From the cell containing the given text, extract its center point as [x, y] coordinate. 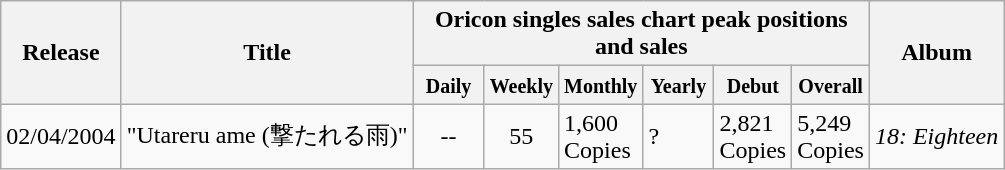
Monthly [601, 85]
Debut [753, 85]
Oricon singles sales chart peak positions and sales [641, 34]
Yearly [678, 85]
Title [267, 52]
? [678, 136]
1,600 Copies [601, 136]
-- [448, 136]
18: Eighteen [936, 136]
2,821 Copies [753, 136]
55 [521, 136]
Album [936, 52]
02/04/2004 [61, 136]
5,249 Copies [831, 136]
Daily [448, 85]
Release [61, 52]
"Utareru ame (撃たれる雨)" [267, 136]
Overall [831, 85]
Weekly [521, 85]
